For the text-containing cell, return its midpoint in [x, y] coordinate format. 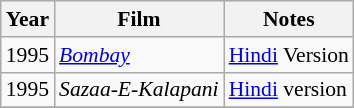
Sazaa-E-Kalapani [139, 90]
Notes [289, 19]
Hindi version [289, 90]
Film [139, 19]
Hindi Version [289, 55]
Bombay [139, 55]
Year [28, 19]
